Detect which cell encompasses the target text, then output its [X, Y] center coordinate. 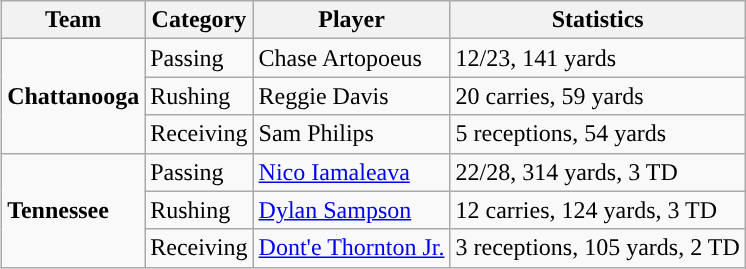
20 carries, 59 yards [598, 96]
Chattanooga [74, 96]
Tennessee [74, 210]
Nico Iamaleava [352, 172]
Team [74, 20]
Reggie Davis [352, 96]
Player [352, 20]
Chase Artopoeus [352, 58]
Category [199, 20]
12/23, 141 yards [598, 58]
Dylan Sampson [352, 210]
Statistics [598, 20]
5 receptions, 54 yards [598, 134]
Dont'e Thornton Jr. [352, 248]
Sam Philips [352, 134]
3 receptions, 105 yards, 2 TD [598, 248]
22/28, 314 yards, 3 TD [598, 172]
12 carries, 124 yards, 3 TD [598, 210]
